Scan for the cell matching the given text and deliver its (x, y) coordinate at center. 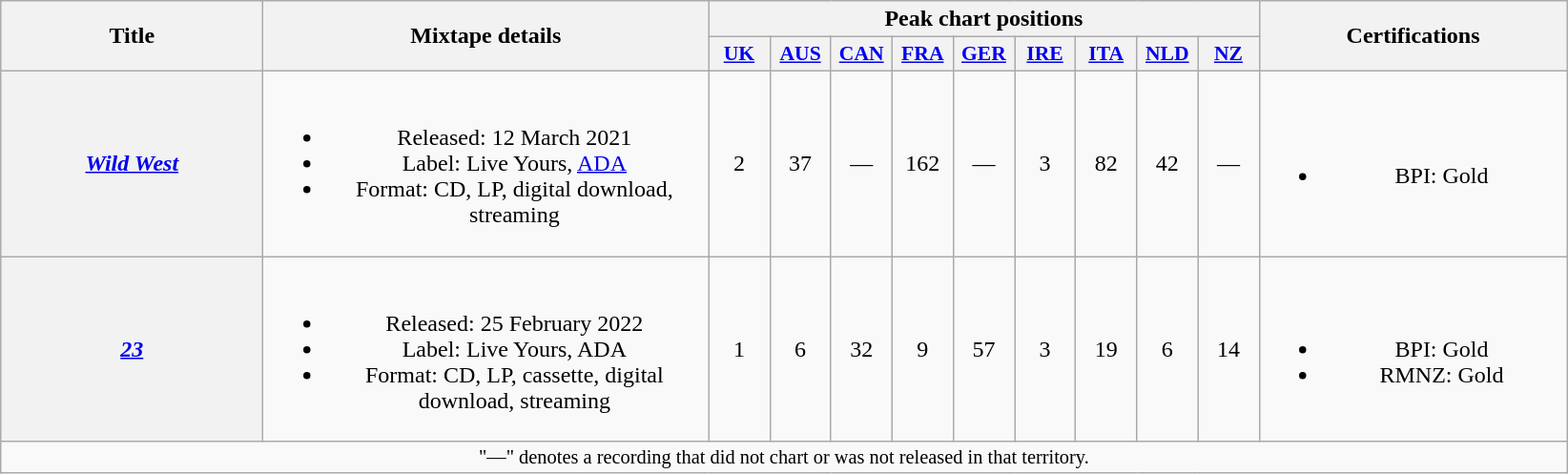
82 (1106, 163)
2 (739, 163)
9 (922, 348)
37 (800, 163)
Released: 12 March 2021Label: Live Yours, ADAFormat: CD, LP, digital download, streaming (486, 163)
14 (1228, 348)
19 (1106, 348)
42 (1167, 163)
Wild West (132, 163)
57 (983, 348)
Peak chart positions (984, 19)
Title (132, 36)
Released: 25 February 2022Label: Live Yours, ADAFormat: CD, LP, cassette, digital download, streaming (486, 348)
NLD (1167, 54)
CAN (861, 54)
"—" denotes a recording that did not chart or was not released in that territory. (784, 458)
Certifications (1413, 36)
NZ (1228, 54)
IRE (1045, 54)
BPI: Gold (1413, 163)
32 (861, 348)
ITA (1106, 54)
UK (739, 54)
BPI: GoldRMNZ: Gold (1413, 348)
GER (983, 54)
Mixtape details (486, 36)
AUS (800, 54)
162 (922, 163)
23 (132, 348)
FRA (922, 54)
1 (739, 348)
